For the text-containing cell, return its midpoint in (X, Y) coordinate format. 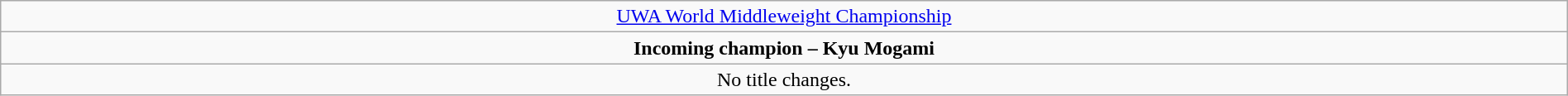
UWA World Middleweight Championship (784, 17)
No title changes. (784, 79)
Incoming champion – Kyu Mogami (784, 48)
